Search for the cell housing the specified text and yield its (x, y) center coordinate. 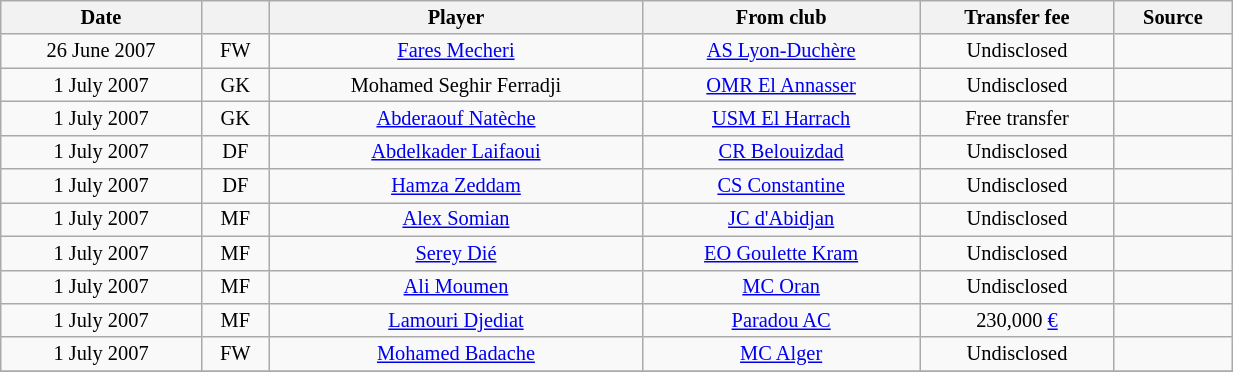
MC Oran (782, 287)
JC d'Abidjan (782, 219)
Fares Mecheri (456, 51)
Ali Moumen (456, 287)
CR Belouizdad (782, 152)
AS Lyon-Duchère (782, 51)
Source (1172, 17)
Date (102, 17)
Player (456, 17)
CS Constantine (782, 186)
Alex Somian (456, 219)
USM El Harrach (782, 118)
Abderaouf Natèche (456, 118)
Transfer fee (1017, 17)
230,000 € (1017, 320)
Paradou AC (782, 320)
Free transfer (1017, 118)
MC Alger (782, 354)
Serey Dié (456, 253)
Mohamed Badache (456, 354)
OMR El Annasser (782, 85)
From club (782, 17)
Hamza Zeddam (456, 186)
EO Goulette Kram (782, 253)
26 June 2007 (102, 51)
Lamouri Djediat (456, 320)
Abdelkader Laifaoui (456, 152)
Mohamed Seghir Ferradji (456, 85)
